Detect which cell encompasses the target text, then output its (x, y) center coordinate. 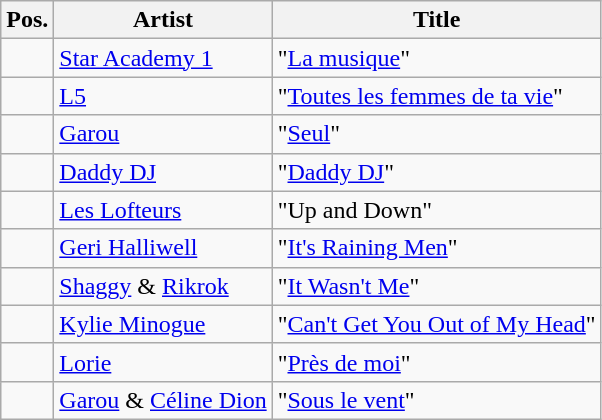
"La musique" (436, 58)
"Can't Get You Out of My Head" (436, 324)
"Près de moi" (436, 362)
"Up and Down" (436, 210)
Les Lofteurs (163, 210)
Garou (163, 134)
Daddy DJ (163, 172)
Lorie (163, 362)
Pos. (28, 20)
Kylie Minogue (163, 324)
"Sous le vent" (436, 400)
Geri Halliwell (163, 248)
Artist (163, 20)
Star Academy 1 (163, 58)
"It's Raining Men" (436, 248)
"Daddy DJ" (436, 172)
L5 (163, 96)
"Seul" (436, 134)
"Toutes les femmes de ta vie" (436, 96)
Shaggy & Rikrok (163, 286)
Title (436, 20)
"It Wasn't Me" (436, 286)
Garou & Céline Dion (163, 400)
